Search for the cell housing the specified text and yield its [X, Y] center coordinate. 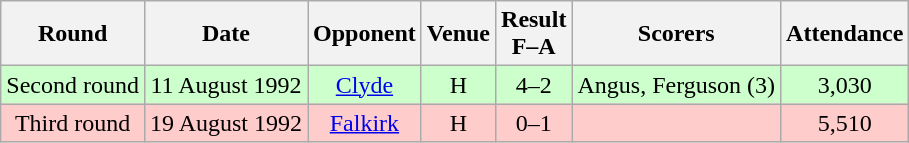
Third round [73, 123]
Venue [458, 34]
Angus, Ferguson (3) [676, 85]
3,030 [845, 85]
Falkirk [365, 123]
Second round [73, 85]
5,510 [845, 123]
ResultF–A [534, 34]
4–2 [534, 85]
0–1 [534, 123]
11 August 1992 [226, 85]
Attendance [845, 34]
Round [73, 34]
Date [226, 34]
Clyde [365, 85]
Scorers [676, 34]
19 August 1992 [226, 123]
Opponent [365, 34]
